Determine the (x, y) coordinate at the center of the cell enclosing the given text.  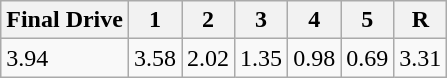
0.98 (314, 58)
3 (262, 20)
2 (208, 20)
0.69 (368, 58)
5 (368, 20)
3.31 (420, 58)
1 (154, 20)
Final Drive (65, 20)
4 (314, 20)
R (420, 20)
2.02 (208, 58)
3.58 (154, 58)
1.35 (262, 58)
3.94 (65, 58)
